Return [X, Y] of the center of cell containing provided text 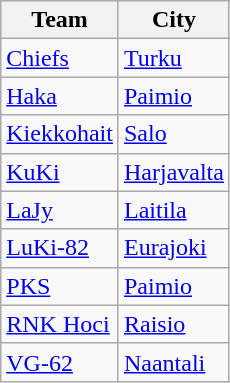
Eurajoki [174, 248]
Chiefs [60, 58]
Turku [174, 58]
Naantali [174, 362]
Laitila [174, 210]
LaJy [60, 210]
Kiekkohait [60, 134]
Team [60, 20]
VG-62 [60, 362]
RNK Hoci [60, 324]
Harjavalta [174, 172]
Haka [60, 96]
LuKi-82 [60, 248]
Salo [174, 134]
PKS [60, 286]
City [174, 20]
KuKi [60, 172]
Raisio [174, 324]
